Determine the [x, y] coordinate at the center of the cell enclosing the given text.  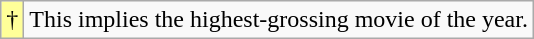
† [12, 20]
This implies the highest-grossing movie of the year. [279, 20]
